Output the (X, Y) coordinate of the center of the cell containing the given text.  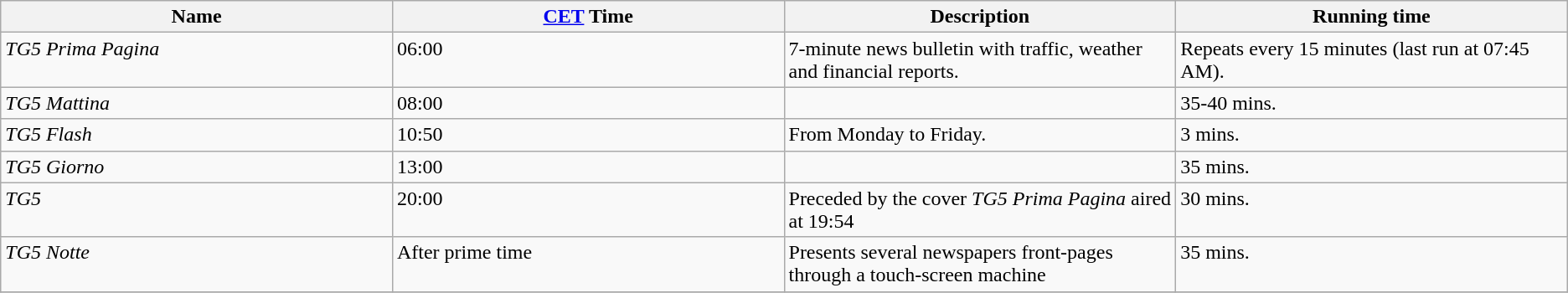
Repeats every 15 minutes (last run at 07:45 AM). (1372, 60)
08:00 (588, 103)
Preceded by the cover TG5 Prima Pagina aired at 19:54 (980, 209)
TG5 Notte (197, 265)
35-40 mins. (1372, 103)
From Monday to Friday. (980, 135)
06:00 (588, 60)
TG5 Giorno (197, 167)
Running time (1372, 17)
10:50 (588, 135)
TG5 Prima Pagina (197, 60)
Presents several newspapers front-pages through a touch-screen machine (980, 265)
Name (197, 17)
TG5 Mattina (197, 103)
13:00 (588, 167)
30 mins. (1372, 209)
After prime time (588, 265)
Description (980, 17)
CET Time (588, 17)
TG5 (197, 209)
TG5 Flash (197, 135)
7-minute news bulletin with traffic, weather and financial reports. (980, 60)
20:00 (588, 209)
3 mins. (1372, 135)
